Locate the cell with the specified text and output its (x, y) center coordinate. 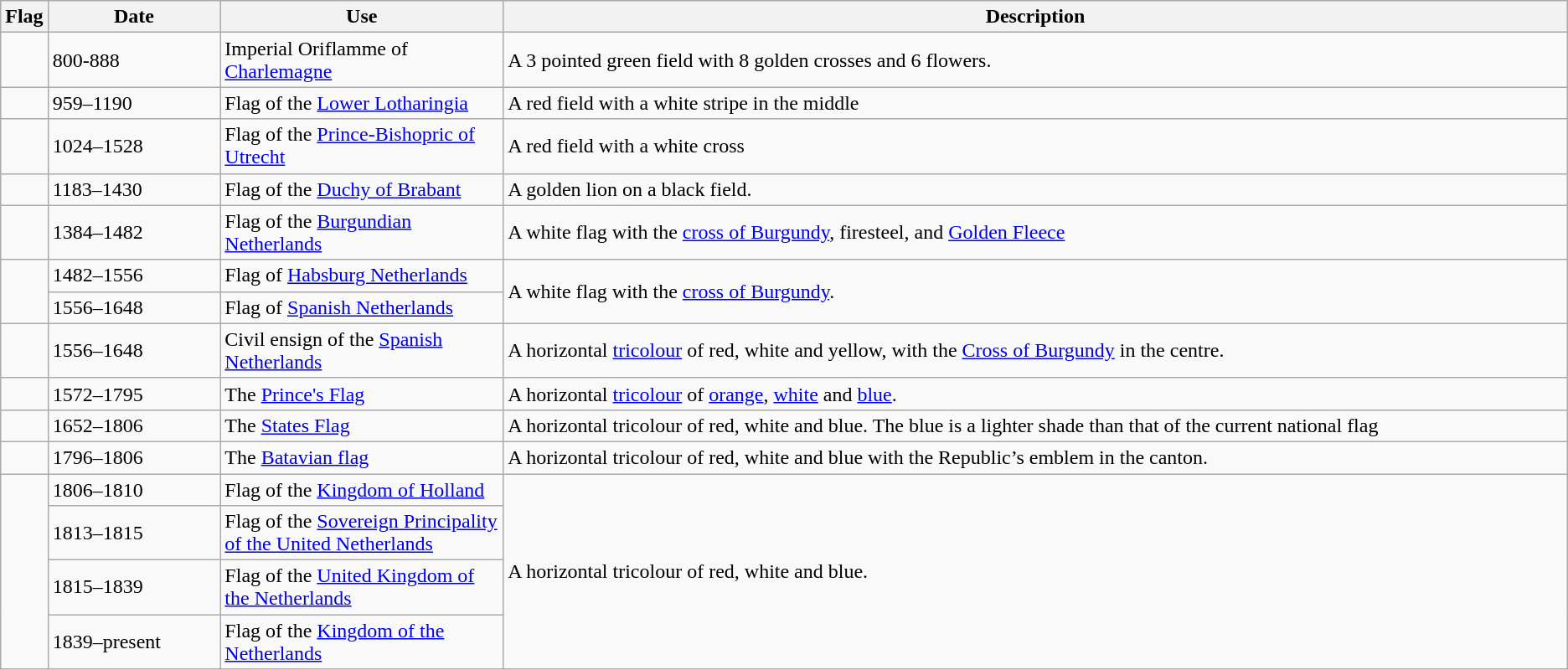
A white flag with the cross of Burgundy, firesteel, and Golden Fleece (1035, 233)
1572–1795 (134, 394)
Flag of Habsburg Netherlands (362, 276)
Flag of the Lower Lotharingia (362, 103)
Imperial Oriflamme of Charlemagne (362, 60)
A horizontal tricolour of red, white and blue. (1035, 571)
The States Flag (362, 425)
The Batavian flag (362, 457)
Flag of the Duchy of Brabant (362, 189)
Flag of the Sovereign Principality of the United Netherlands (362, 533)
Flag (24, 17)
Flag of the Kingdom of Holland (362, 490)
Use (362, 17)
A golden lion on a black field. (1035, 189)
The Prince's Flag (362, 394)
Flag of Spanish Netherlands (362, 307)
A horizontal tricolour of orange, white and blue. (1035, 394)
1183–1430 (134, 189)
A white flag with the cross of Burgundy. (1035, 291)
1652–1806 (134, 425)
1384–1482 (134, 233)
Flag of the Kingdom of the Netherlands (362, 642)
1024–1528 (134, 146)
Civil ensign of the Spanish Netherlands (362, 350)
1796–1806 (134, 457)
1806–1810 (134, 490)
A red field with a white cross (1035, 146)
1839–present (134, 642)
Date (134, 17)
Flag of the Burgundian Netherlands (362, 233)
A red field with a white stripe in the middle (1035, 103)
959–1190 (134, 103)
A horizontal tricolour of red, white and yellow, with the Cross of Burgundy in the centre. (1035, 350)
1482–1556 (134, 276)
1815–1839 (134, 588)
Flag of the Prince-Bishopric of Utrecht (362, 146)
A 3 pointed green field with 8 golden crosses and 6 flowers. (1035, 60)
A horizontal tricolour of red, white and blue with the Republic’s emblem in the canton. (1035, 457)
Flag of the United Kingdom of the Netherlands (362, 588)
1813–1815 (134, 533)
A horizontal tricolour of red, white and blue. The blue is a lighter shade than that of the current national flag (1035, 425)
800-888 (134, 60)
Description (1035, 17)
